Detect which cell encompasses the target text, then output its (x, y) center coordinate. 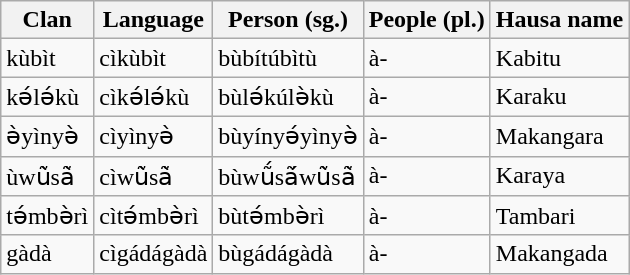
cìwũ̀sã̀ (154, 176)
Clan (48, 20)
bùbítúbìtù (288, 58)
Makangada (559, 254)
cìgádágàdà (154, 254)
Karaku (559, 97)
kùbìt (48, 58)
tə́mbə̀rì (48, 216)
Kabitu (559, 58)
Tambari (559, 216)
bùyínyə́yìnyə̀ (288, 136)
bùwṹsã́wũ̀sã̀ (288, 176)
Makangara (559, 136)
cìkə́lə́kù (154, 97)
cìkùbìt (154, 58)
kə́lə́kù (48, 97)
Person (sg.) (288, 20)
People (pl.) (426, 20)
bùlə́kúlə̀kù (288, 97)
Hausa name (559, 20)
bùtə́mbə̀rì (288, 216)
cìyìnyə̀ (154, 136)
ùwũ̀sã̀ (48, 176)
ə̀yìnyə̀ (48, 136)
Karaya (559, 176)
gàdà (48, 254)
bùgádágàdà (288, 254)
Language (154, 20)
cìtə́mbə̀rì (154, 216)
